Return [x, y] of the center of cell containing provided text 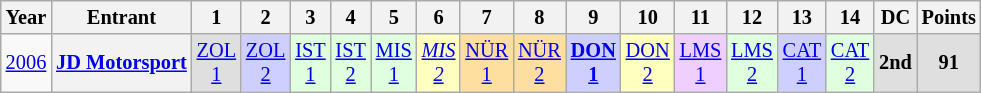
CAT2 [850, 63]
CAT1 [802, 63]
10 [648, 17]
5 [394, 17]
MIS1 [394, 63]
DC [896, 17]
8 [540, 17]
1 [216, 17]
2nd [896, 63]
Points [949, 17]
4 [351, 17]
ZOL2 [266, 63]
12 [752, 17]
LMS1 [701, 63]
Entrant [121, 17]
IST1 [310, 63]
LMS2 [752, 63]
NÜR2 [540, 63]
91 [949, 63]
7 [486, 17]
2 [266, 17]
2006 [26, 63]
3 [310, 17]
9 [594, 17]
IST2 [351, 63]
14 [850, 17]
13 [802, 17]
Year [26, 17]
11 [701, 17]
DON1 [594, 63]
ZOL1 [216, 63]
JD Motorsport [121, 63]
DON2 [648, 63]
NÜR1 [486, 63]
MIS2 [439, 63]
6 [439, 17]
